Find where the given text appears and provide that cell's center as (x, y) coordinate. 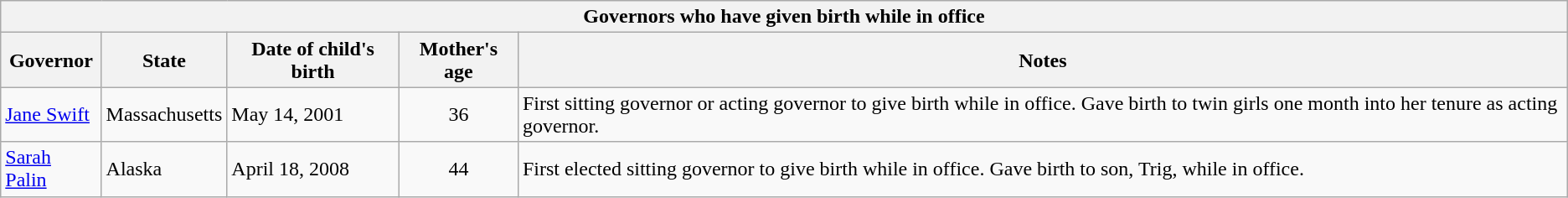
Massachusetts (164, 114)
Mother's age (458, 60)
Jane Swift (51, 114)
44 (458, 169)
May 14, 2001 (313, 114)
36 (458, 114)
Governor (51, 60)
Governors who have given birth while in office (784, 17)
Sarah Palin (51, 169)
State (164, 60)
Alaska (164, 169)
April 18, 2008 (313, 169)
Date of child's birth (313, 60)
First elected sitting governor to give birth while in office. Gave birth to son, Trig, while in office. (1042, 169)
First sitting governor or acting governor to give birth while in office. Gave birth to twin girls one month into her tenure as acting governor. (1042, 114)
Notes (1042, 60)
